Extract the (X, Y) coordinate from the center of the cell holding the provided text.  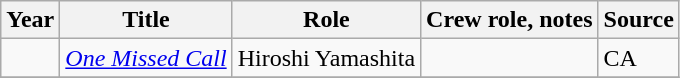
CA (638, 58)
Crew role, notes (510, 20)
Role (326, 20)
Source (638, 20)
Year (30, 20)
Title (146, 20)
Hiroshi Yamashita (326, 58)
One Missed Call (146, 58)
